For the text-containing cell, return its midpoint in [X, Y] coordinate format. 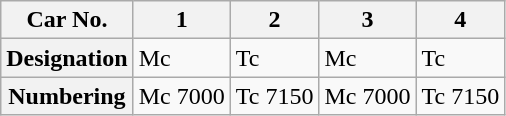
4 [460, 20]
2 [274, 20]
Designation [67, 58]
Numbering [67, 96]
1 [182, 20]
Car No. [67, 20]
3 [368, 20]
